Scan for the cell matching the given text and deliver its (x, y) coordinate at center. 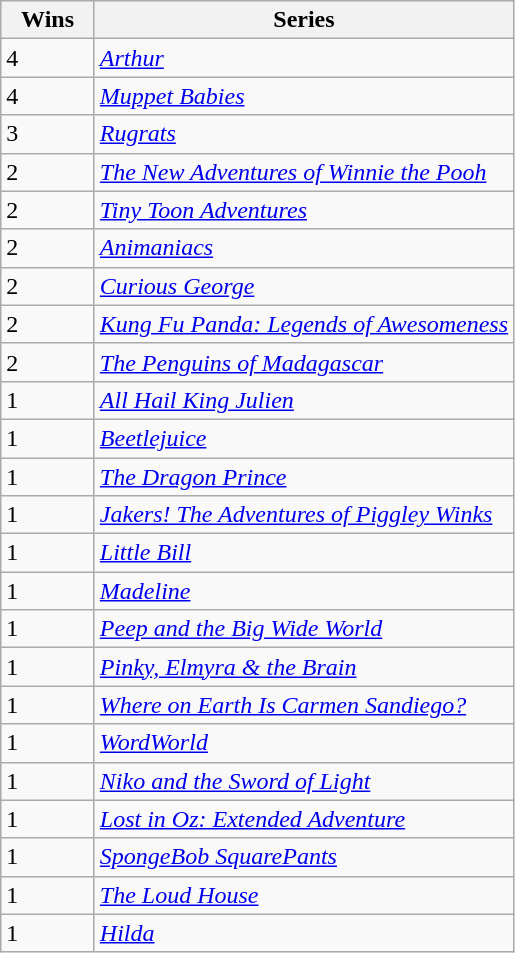
Lost in Oz: Extended Adventure (304, 819)
The Penguins of Madagascar (304, 362)
All Hail King Julien (304, 400)
Animaniacs (304, 248)
Niko and the Sword of Light (304, 781)
Madeline (304, 591)
Little Bill (304, 553)
WordWorld (304, 743)
Peep and the Big Wide World (304, 629)
SpongeBob SquarePants (304, 857)
Rugrats (304, 134)
Jakers! The Adventures of Piggley Winks (304, 515)
Pinky, Elmyra & the Brain (304, 667)
Wins (48, 20)
The Loud House (304, 895)
Muppet Babies (304, 96)
The Dragon Prince (304, 477)
Where on Earth Is Carmen Sandiego? (304, 705)
The New Adventures of Winnie the Pooh (304, 172)
Series (304, 20)
Curious George (304, 286)
3 (48, 134)
Beetlejuice (304, 438)
Kung Fu Panda: Legends of Awesomeness (304, 324)
Hilda (304, 933)
Arthur (304, 58)
Tiny Toon Adventures (304, 210)
